Pinpoint the cell where the given text exists, returning its (X, Y) midpoint coordinate. 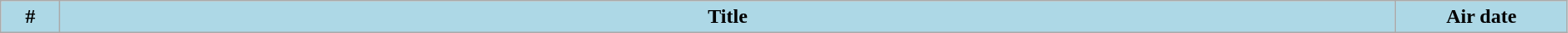
Title (728, 17)
# (30, 17)
Air date (1481, 17)
